Extract the (X, Y) coordinate from the center of the cell holding the provided text.  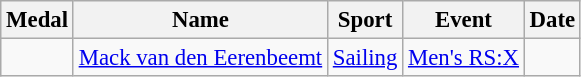
Event (464, 20)
Men's RS:X (464, 58)
Date (552, 20)
Sport (364, 20)
Medal (38, 20)
Name (200, 20)
Sailing (364, 58)
Mack van den Eerenbeemt (200, 58)
